Extract the [x, y] coordinate from the center of the cell holding the provided text.  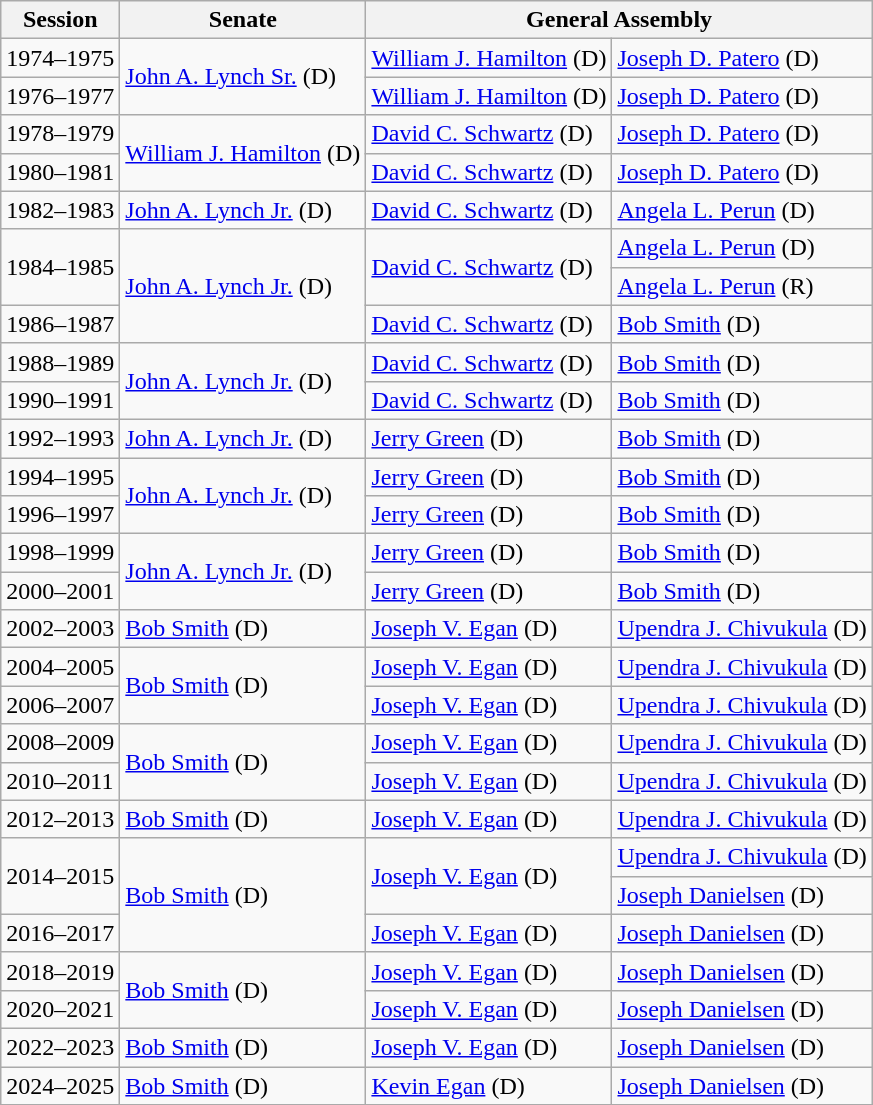
2018–2019 [60, 971]
John A. Lynch Sr. (D) [243, 77]
2014–2015 [60, 876]
Session [60, 20]
2020–2021 [60, 1009]
2024–2025 [60, 1085]
1996–1997 [60, 515]
2006–2007 [60, 705]
2000–2001 [60, 591]
1984–1985 [60, 267]
1992–1993 [60, 438]
General Assembly [619, 20]
1994–1995 [60, 477]
Senate [243, 20]
1986–1987 [60, 324]
Angela L. Perun (R) [742, 286]
2022–2023 [60, 1047]
1998–1999 [60, 553]
1976–1977 [60, 96]
2010–2011 [60, 781]
1980–1981 [60, 172]
2002–2003 [60, 629]
1990–1991 [60, 400]
1974–1975 [60, 58]
2008–2009 [60, 743]
1978–1979 [60, 134]
2016–2017 [60, 933]
1982–1983 [60, 210]
2004–2005 [60, 667]
2012–2013 [60, 819]
1988–1989 [60, 362]
Kevin Egan (D) [489, 1085]
